Pinpoint the cell where the given text exists, returning its [x, y] midpoint coordinate. 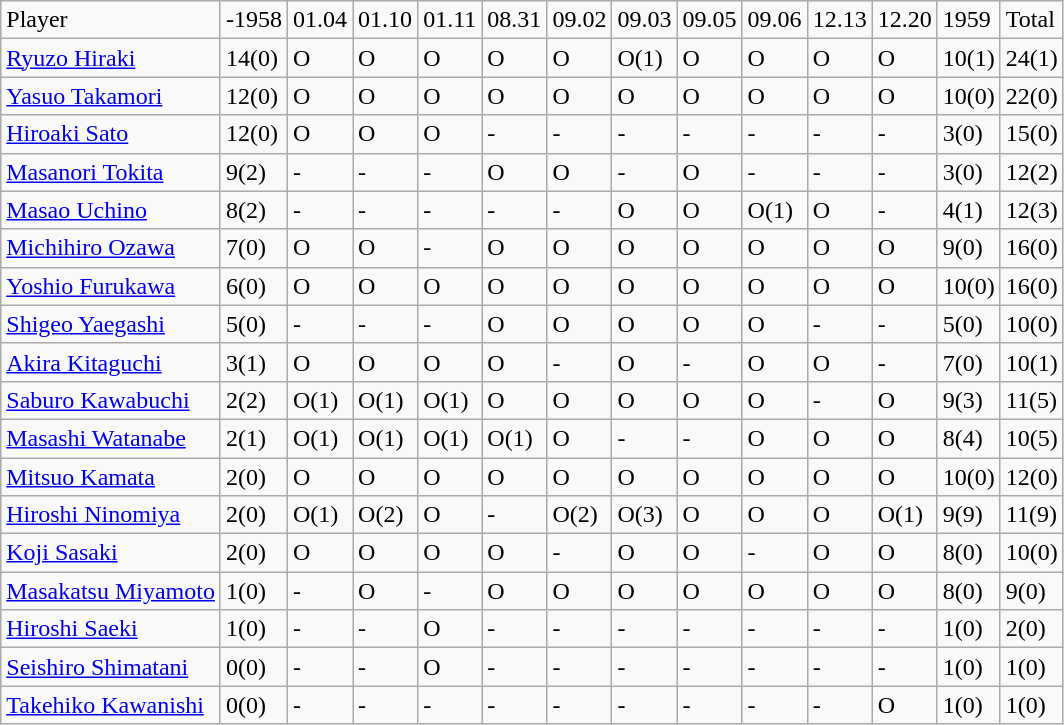
11(5) [1032, 400]
Masanori Tokita [111, 172]
Masashi Watanabe [111, 438]
01.11 [450, 20]
Player [111, 20]
09.06 [774, 20]
9(9) [968, 515]
11(9) [1032, 515]
Seishiro Shimatani [111, 667]
Hiroaki Sato [111, 134]
01.04 [320, 20]
2(2) [254, 400]
Koji Sasaki [111, 553]
12(2) [1032, 172]
-1958 [254, 20]
12(3) [1032, 210]
Masao Uchino [111, 210]
Saburo Kawabuchi [111, 400]
09.02 [580, 20]
Takehiko Kawanishi [111, 705]
8(4) [968, 438]
08.31 [514, 20]
Michihiro Ozawa [111, 248]
Yoshio Furukawa [111, 286]
12.20 [904, 20]
22(0) [1032, 96]
Hiroshi Ninomiya [111, 515]
Total [1032, 20]
3(1) [254, 362]
2(1) [254, 438]
9(3) [968, 400]
4(1) [968, 210]
Shigeo Yaegashi [111, 324]
Mitsuo Kamata [111, 477]
O(3) [644, 515]
09.03 [644, 20]
1959 [968, 20]
9(2) [254, 172]
8(2) [254, 210]
01.10 [386, 20]
Hiroshi Saeki [111, 629]
6(0) [254, 286]
15(0) [1032, 134]
Akira Kitaguchi [111, 362]
Ryuzo Hiraki [111, 58]
12.13 [840, 20]
10(5) [1032, 438]
14(0) [254, 58]
Masakatsu Miyamoto [111, 591]
24(1) [1032, 58]
Yasuo Takamori [111, 96]
09.05 [710, 20]
